Search for the cell housing the specified text and yield its (x, y) center coordinate. 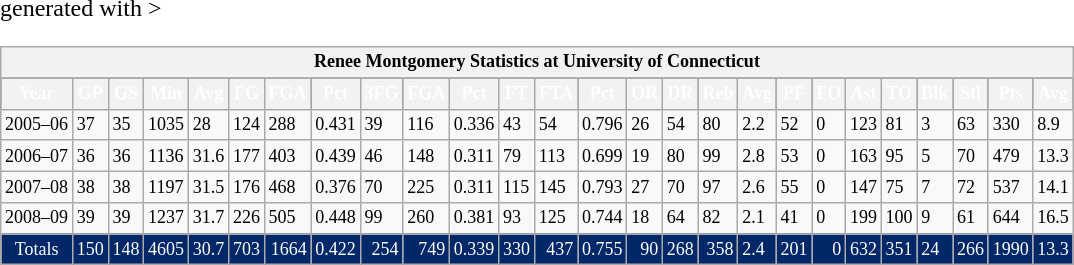
537 (1010, 186)
53 (794, 156)
GS (126, 94)
24 (935, 250)
254 (382, 250)
1664 (288, 250)
OR (645, 94)
226 (247, 218)
64 (681, 218)
201 (794, 250)
Reb (718, 94)
18 (645, 218)
7 (935, 186)
2007–08 (37, 186)
16.5 (1053, 218)
46 (382, 156)
176 (247, 186)
2.4 (757, 250)
4605 (166, 250)
28 (208, 124)
41 (794, 218)
0.755 (602, 250)
31.5 (208, 186)
1197 (166, 186)
9 (935, 218)
468 (288, 186)
Year (37, 94)
61 (971, 218)
0.448 (336, 218)
30.7 (208, 250)
632 (864, 250)
0.376 (336, 186)
63 (971, 124)
72 (971, 186)
0.422 (336, 250)
703 (247, 250)
0.381 (474, 218)
100 (899, 218)
PF (794, 94)
8.9 (1053, 124)
Blk (935, 94)
52 (794, 124)
2005–06 (37, 124)
43 (517, 124)
145 (556, 186)
FTA (556, 94)
TO (899, 94)
150 (90, 250)
125 (556, 218)
FT (517, 94)
55 (794, 186)
0.431 (336, 124)
0.796 (602, 124)
79 (517, 156)
2.8 (757, 156)
Min (166, 94)
97 (718, 186)
26 (645, 124)
2.2 (757, 124)
GP (90, 94)
82 (718, 218)
124 (247, 124)
199 (864, 218)
0.339 (474, 250)
116 (426, 124)
31.7 (208, 218)
2008–09 (37, 218)
437 (556, 250)
1136 (166, 156)
266 (971, 250)
37 (90, 124)
75 (899, 186)
2.6 (757, 186)
2.1 (757, 218)
14.1 (1053, 186)
358 (718, 250)
1035 (166, 124)
351 (899, 250)
0.793 (602, 186)
479 (1010, 156)
115 (517, 186)
1990 (1010, 250)
260 (426, 218)
3FG (382, 94)
749 (426, 250)
147 (864, 186)
FG (247, 94)
0.744 (602, 218)
Totals (37, 250)
1237 (166, 218)
0.336 (474, 124)
FO (829, 94)
27 (645, 186)
Pts (1010, 94)
95 (899, 156)
90 (645, 250)
81 (899, 124)
225 (426, 186)
644 (1010, 218)
Renee Montgomery Statistics at University of Connecticut (537, 62)
Stl (971, 94)
35 (126, 124)
19 (645, 156)
5 (935, 156)
93 (517, 218)
288 (288, 124)
31.6 (208, 156)
0.439 (336, 156)
3 (935, 124)
DR (681, 94)
123 (864, 124)
0.699 (602, 156)
177 (247, 156)
Ast (864, 94)
403 (288, 156)
505 (288, 218)
2006–07 (37, 156)
268 (681, 250)
113 (556, 156)
163 (864, 156)
